Output the (X, Y) coordinate of the center of the cell containing the given text.  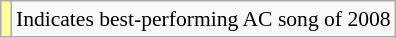
Indicates best-performing AC song of 2008 (204, 19)
